Locate the cell with the specified text and output its (X, Y) center coordinate. 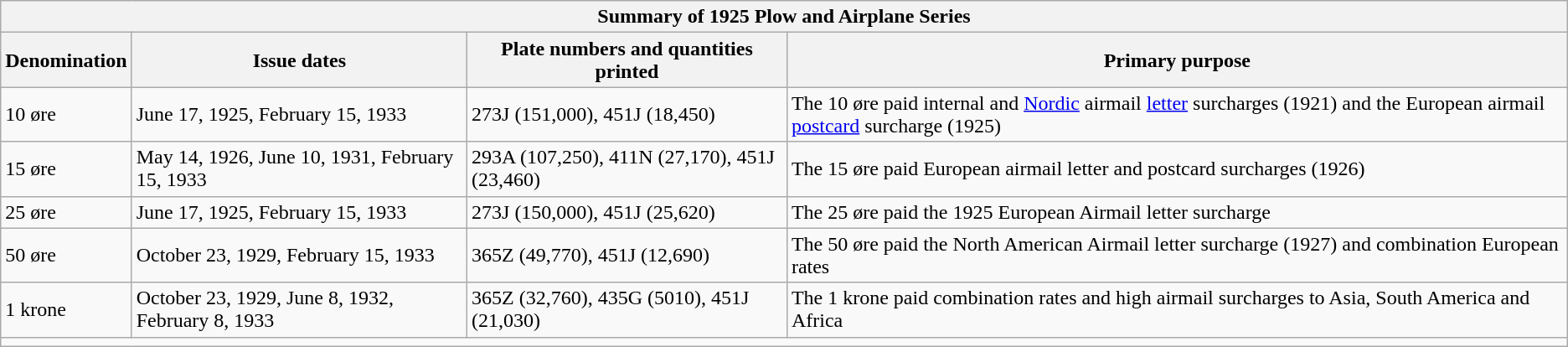
Summary of 1925 Plow and Airplane Series (784, 17)
25 øre (66, 212)
Plate numbers and quantities printed (627, 60)
293A (107,250), 411N (27,170), 451J (23,460) (627, 169)
10 øre (66, 114)
The 50 øre paid the North American Airmail letter surcharge (1927) and combination European rates (1177, 255)
Primary purpose (1177, 60)
The 25 øre paid the 1925 European Airmail letter surcharge (1177, 212)
May 14, 1926, June 10, 1931, February 15, 1933 (299, 169)
October 23, 1929, February 15, 1933 (299, 255)
365Z (49,770), 451J (12,690) (627, 255)
1 krone (66, 310)
273J (150,000), 451J (25,620) (627, 212)
Denomination (66, 60)
365Z (32,760), 435G (5010), 451J (21,030) (627, 310)
October 23, 1929, June 8, 1932, February 8, 1933 (299, 310)
273J (151,000), 451J (18,450) (627, 114)
15 øre (66, 169)
Issue dates (299, 60)
The 1 krone paid combination rates and high airmail surcharges to Asia, South America and Africa (1177, 310)
The 10 øre paid internal and Nordic airmail letter surcharges (1921) and the European airmail postcard surcharge (1925) (1177, 114)
The 15 øre paid European airmail letter and postcard surcharges (1926) (1177, 169)
50 øre (66, 255)
